Find where the given text appears and provide that cell's center as [X, Y] coordinate. 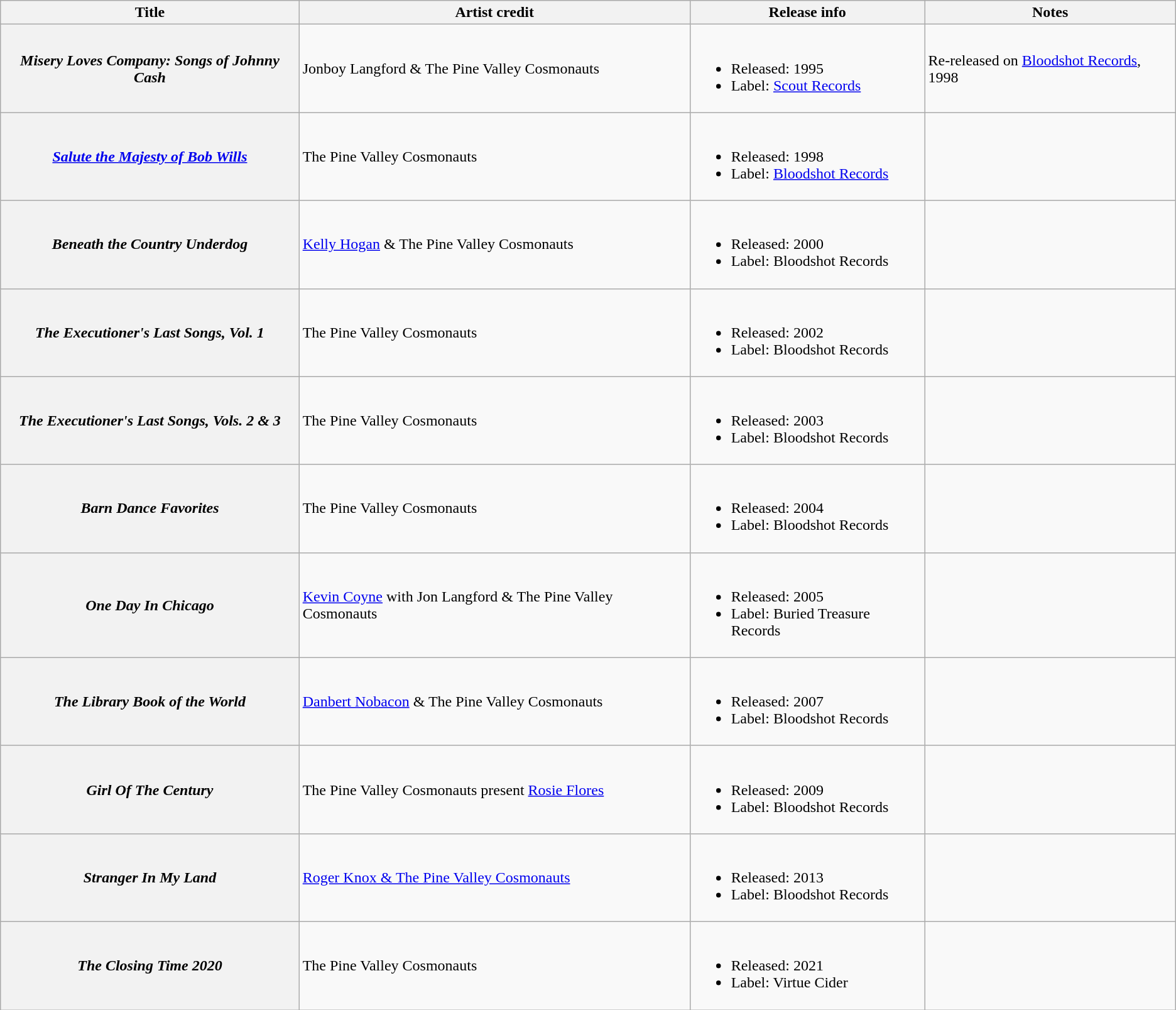
The Library Book of the World [150, 701]
Jonboy Langford & The Pine Valley Cosmonauts [494, 69]
Danbert Nobacon & The Pine Valley Cosmonauts [494, 701]
Released: 2021Label: Virtue Cider [807, 965]
Released: 2003Label: Bloodshot Records [807, 420]
Beneath the Country Underdog [150, 244]
Artist credit [494, 13]
Stranger In My Land [150, 877]
Released: 2009Label: Bloodshot Records [807, 789]
Kelly Hogan & The Pine Valley Cosmonauts [494, 244]
The Pine Valley Cosmonauts present Rosie Flores [494, 789]
Released: 2002Label: Bloodshot Records [807, 332]
Title [150, 13]
The Closing Time 2020 [150, 965]
Released: 1998Label: Bloodshot Records [807, 156]
Girl Of The Century [150, 789]
The Executioner's Last Songs, Vols. 2 & 3 [150, 420]
Re-released on Bloodshot Records, 1998 [1050, 69]
Released: 2013Label: Bloodshot Records [807, 877]
Barn Dance Favorites [150, 508]
Misery Loves Company: Songs of Johnny Cash [150, 69]
Released: 2004Label: Bloodshot Records [807, 508]
Released: 2005Label: Buried Treasure Records [807, 605]
Released: 1995Label: Scout Records [807, 69]
Released: 2007Label: Bloodshot Records [807, 701]
The Executioner's Last Songs, Vol. 1 [150, 332]
Kevin Coyne with Jon Langford & The Pine Valley Cosmonauts [494, 605]
Released: 2000Label: Bloodshot Records [807, 244]
Salute the Majesty of Bob Wills [150, 156]
Notes [1050, 13]
Release info [807, 13]
One Day In Chicago [150, 605]
Roger Knox & The Pine Valley Cosmonauts [494, 877]
